Scan for the cell matching the given text and deliver its (X, Y) coordinate at center. 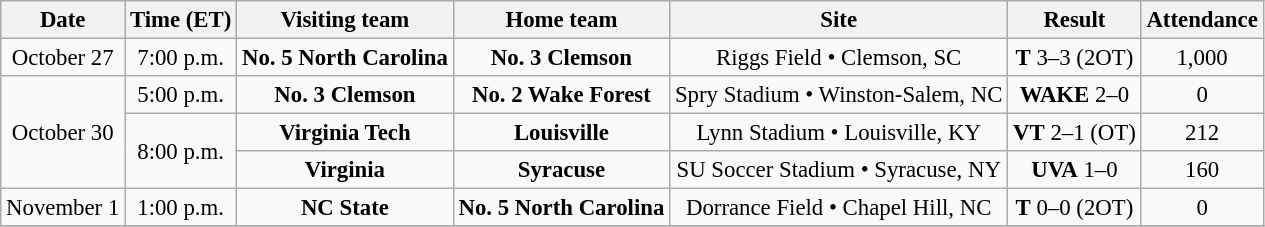
Attendance (1202, 20)
Spry Stadium • Winston-Salem, NC (839, 95)
212 (1202, 133)
Home team (561, 20)
UVA 1–0 (1074, 170)
VT 2–1 (OT) (1074, 133)
October 30 (63, 132)
Dorrance Field • Chapel Hill, NC (839, 208)
7:00 p.m. (181, 58)
Lynn Stadium • Louisville, KY (839, 133)
1,000 (1202, 58)
Time (ET) (181, 20)
8:00 p.m. (181, 152)
Louisville (561, 133)
SU Soccer Stadium • Syracuse, NY (839, 170)
No. 2 Wake Forest (561, 95)
October 27 (63, 58)
T 0–0 (2OT) (1074, 208)
T 3–3 (2OT) (1074, 58)
Virginia Tech (345, 133)
Syracuse (561, 170)
Result (1074, 20)
1:00 p.m. (181, 208)
Date (63, 20)
Site (839, 20)
Riggs Field • Clemson, SC (839, 58)
Visiting team (345, 20)
Virginia (345, 170)
5:00 p.m. (181, 95)
160 (1202, 170)
NC State (345, 208)
WAKE 2–0 (1074, 95)
November 1 (63, 208)
